Extract the [x, y] coordinate from the center of the cell holding the provided text.  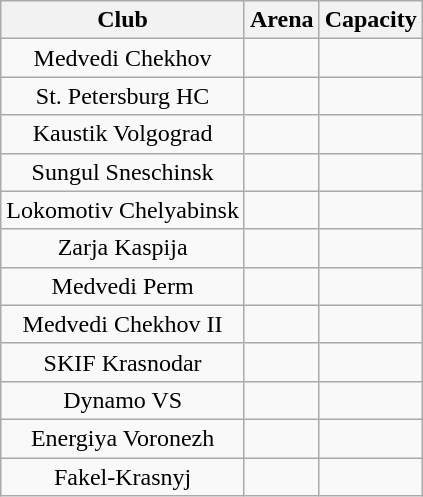
Arena [282, 20]
SKIF Krasnodar [123, 362]
Medvedi Chekhov [123, 58]
Zarja Kaspija [123, 248]
Medvedi Perm [123, 286]
Medvedi Chekhov II [123, 324]
St. Petersburg HC [123, 96]
Dynamo VS [123, 400]
Capacity [370, 20]
Club [123, 20]
Lokomotiv Chelyabinsk [123, 210]
Sungul Sneschinsk [123, 172]
Energiya Voronezh [123, 438]
Fakel-Krasnyj [123, 477]
Kaustik Volgograd [123, 134]
